Search for the cell housing the specified text and yield its [X, Y] center coordinate. 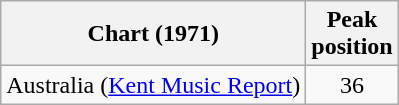
Peakposition [352, 34]
36 [352, 85]
Australia (Kent Music Report) [154, 85]
Chart (1971) [154, 34]
